Return the (X, Y) coordinate for the center point of the cell that contains the specified text.  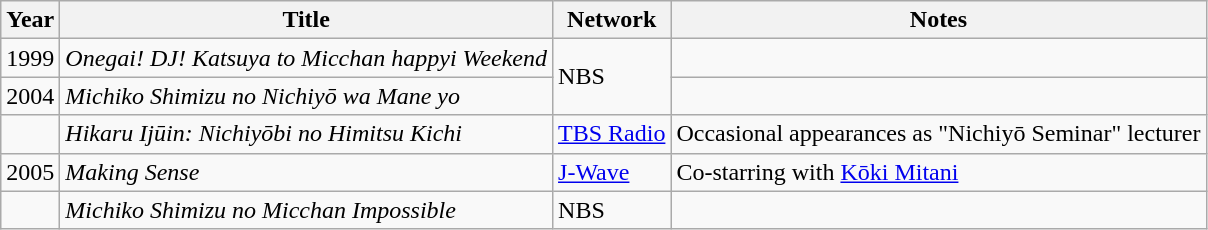
2004 (30, 96)
Year (30, 20)
Title (306, 20)
TBS Radio (612, 134)
Occasional appearances as "Nichiyō Seminar" lecturer (938, 134)
Michiko Shimizu no Micchan Impossible (306, 210)
Hikaru Ijūin: Nichiyōbi no Himitsu Kichi (306, 134)
1999 (30, 58)
Michiko Shimizu no Nichiyō wa Mane yo (306, 96)
2005 (30, 172)
Co-starring with Kōki Mitani (938, 172)
Onegai! DJ! Katsuya to Micchan happyi Weekend (306, 58)
Network (612, 20)
J-Wave (612, 172)
Notes (938, 20)
Making Sense (306, 172)
